Output the (x, y) coordinate of the center of the cell containing the given text.  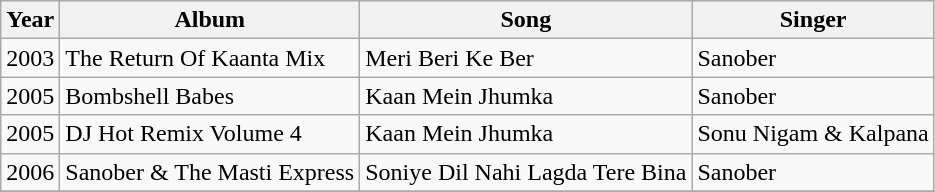
The Return Of Kaanta Mix (210, 58)
Sonu Nigam & Kalpana (813, 134)
DJ Hot Remix Volume 4 (210, 134)
Meri Beri Ke Ber (526, 58)
2006 (30, 172)
Bombshell Babes (210, 96)
2003 (30, 58)
Singer (813, 20)
Album (210, 20)
Year (30, 20)
Sanober & The Masti Express (210, 172)
Song (526, 20)
Soniye Dil Nahi Lagda Tere Bina (526, 172)
